Search for the cell housing the specified text and yield its (X, Y) center coordinate. 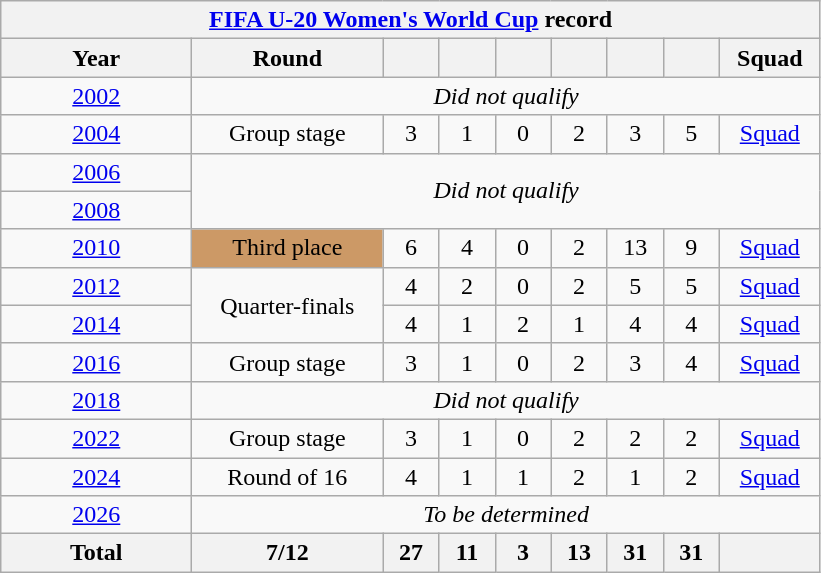
27 (411, 553)
2010 (96, 248)
2024 (96, 477)
2022 (96, 438)
Quarter-finals (288, 305)
FIFA U-20 Women's World Cup record (411, 20)
Third place (288, 248)
2016 (96, 362)
2004 (96, 134)
Round of 16 (288, 477)
2014 (96, 324)
7/12 (288, 553)
2026 (96, 515)
Year (96, 58)
Total (96, 553)
2002 (96, 96)
To be determined (506, 515)
11 (467, 553)
6 (411, 248)
9 (691, 248)
2006 (96, 172)
2012 (96, 286)
Round (288, 58)
2018 (96, 400)
2008 (96, 210)
